For the text-containing cell, return its midpoint in [x, y] coordinate format. 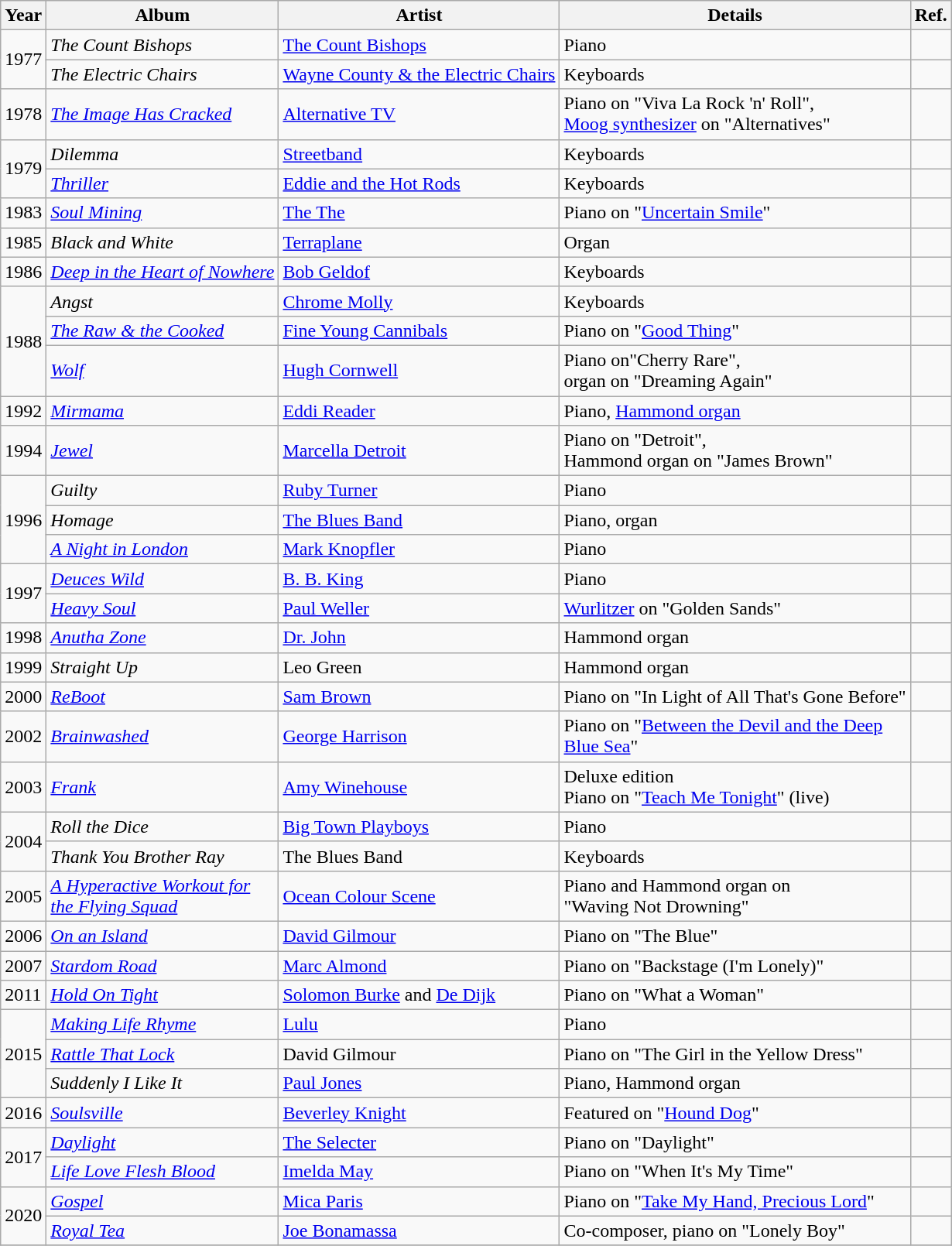
Piano and Hammond organ on"Waving Not Drowning" [735, 896]
Suddenly I Like It [163, 1083]
2011 [23, 995]
Big Town Playboys [419, 827]
Piano, organ [735, 520]
Brainwashed [163, 737]
Amy Winehouse [419, 786]
Piano on "Take My Hand, Precious Lord" [735, 1201]
1992 [23, 411]
The Selecter [419, 1142]
Eddie and the Hot Rods [419, 183]
Organ [735, 242]
Piano on "The Girl in the Yellow Dress" [735, 1054]
Dilemma [163, 154]
Lulu [419, 1025]
Heavy Soul [163, 608]
Piano on "Uncertain Smile" [735, 213]
Piano on "When It's My Time" [735, 1172]
1977 [23, 60]
On an Island [163, 936]
2004 [23, 841]
A Hyperactive Workout for the Flying Squad [163, 896]
1999 [23, 667]
2006 [23, 936]
Soul Mining [163, 213]
Royal Tea [163, 1231]
2020 [23, 1216]
1978 [23, 115]
Piano on "In Light of All That's Gone Before" [735, 697]
2017 [23, 1157]
Anutha Zone [163, 638]
Frank [163, 786]
Sam Brown [419, 697]
Stardom Road [163, 965]
Black and White [163, 242]
2002 [23, 737]
2015 [23, 1054]
Details [735, 15]
Beverley Knight [419, 1113]
Terraplane [419, 242]
2007 [23, 965]
Wurlitzer on "Golden Sands" [735, 608]
Eddi Reader [419, 411]
Ref. [930, 15]
Wolf [163, 370]
Artist [419, 15]
Soulsville [163, 1113]
Wayne County & the Electric Chairs [419, 74]
Mirmama [163, 411]
Paul Weller [419, 608]
1998 [23, 638]
Piano on "Detroit", Hammond organ on "James Brown" [735, 450]
1988 [23, 341]
Fine Young Cannibals [419, 330]
Thriller [163, 183]
Streetband [419, 154]
Piano on "Good Thing" [735, 330]
Daylight [163, 1142]
Homage [163, 520]
Life Love Flesh Blood [163, 1172]
A Night in London [163, 549]
Paul Jones [419, 1083]
2016 [23, 1113]
Jewel [163, 450]
Solomon Burke and De Dijk [419, 995]
The Image Has Cracked [163, 115]
Making Life Rhyme [163, 1025]
Ocean Colour Scene [419, 896]
Featured on "Hound Dog" [735, 1113]
Roll the Dice [163, 827]
Straight Up [163, 667]
Mica Paris [419, 1201]
Piano on "Between the Devil and the DeepBlue Sea" [735, 737]
Piano on "Backstage (I'm Lonely)" [735, 965]
The Electric Chairs [163, 74]
Thank You Brother Ray [163, 856]
2003 [23, 786]
Piano on "Daylight" [735, 1142]
Leo Green [419, 667]
1979 [23, 169]
1994 [23, 450]
Deep in the Heart of Nowhere [163, 272]
Ruby Turner [419, 491]
Piano on "The Blue" [735, 936]
1983 [23, 213]
Hold On Tight [163, 995]
B. B. King [419, 579]
Joe Bonamassa [419, 1231]
Bob Geldof [419, 272]
Guilty [163, 491]
2000 [23, 697]
Album [163, 15]
Dr. John [419, 638]
1986 [23, 272]
ReBoot [163, 697]
Mark Knopfler [419, 549]
Year [23, 15]
George Harrison [419, 737]
1996 [23, 520]
Co-composer, piano on "Lonely Boy" [735, 1231]
Deluxe editionPiano on "Teach Me Tonight" (live) [735, 786]
Deuces Wild [163, 579]
Chrome Molly [419, 301]
Angst [163, 301]
Piano on "What a Woman" [735, 995]
Piano on"Cherry Rare",organ on "Dreaming Again" [735, 370]
Imelda May [419, 1172]
Hugh Cornwell [419, 370]
2005 [23, 896]
Marc Almond [419, 965]
Piano on "Viva La Rock 'n' Roll", Moog synthesizer on "Alternatives" [735, 115]
The Raw & the Cooked [163, 330]
Rattle That Lock [163, 1054]
The The [419, 213]
Alternative TV [419, 115]
1985 [23, 242]
Gospel [163, 1201]
Marcella Detroit [419, 450]
1997 [23, 594]
